Search for the cell housing the specified text and yield its (x, y) center coordinate. 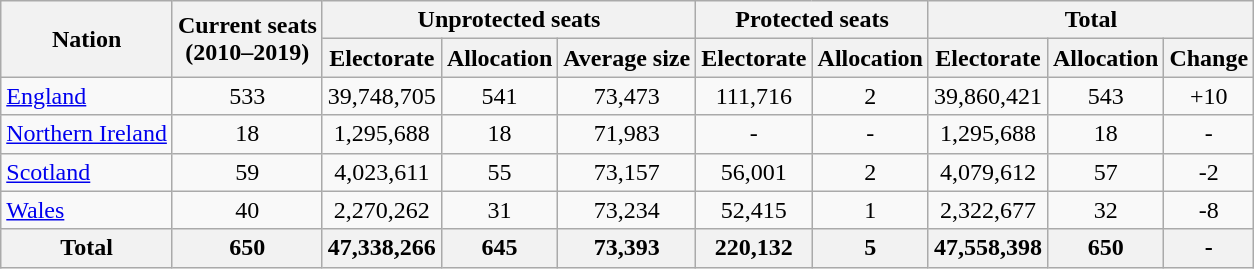
Unprotected seats (508, 20)
57 (1105, 172)
1 (870, 210)
Protected seats (812, 20)
47,558,398 (988, 248)
32 (1105, 210)
2,270,262 (382, 210)
+10 (1209, 96)
541 (499, 96)
73,157 (627, 172)
73,473 (627, 96)
39,748,705 (382, 96)
Northern Ireland (87, 134)
Wales (87, 210)
73,393 (627, 248)
47,338,266 (382, 248)
Scotland (87, 172)
4,079,612 (988, 172)
533 (247, 96)
-8 (1209, 210)
543 (1105, 96)
England (87, 96)
71,983 (627, 134)
-2 (1209, 172)
52,415 (754, 210)
40 (247, 210)
73,234 (627, 210)
Nation (87, 39)
31 (499, 210)
111,716 (754, 96)
4,023,611 (382, 172)
56,001 (754, 172)
Average size (627, 58)
55 (499, 172)
220,132 (754, 248)
645 (499, 248)
39,860,421 (988, 96)
2,322,677 (988, 210)
Current seats(2010–2019) (247, 39)
Change (1209, 58)
59 (247, 172)
5 (870, 248)
